Locate the cell with the specified text and output its (x, y) center coordinate. 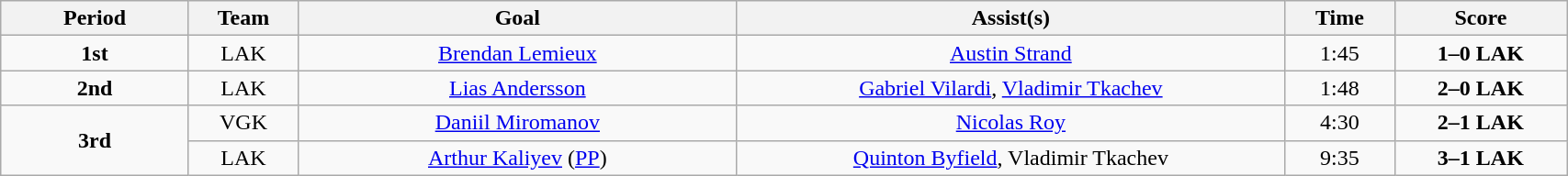
Arthur Kaliyev (PP) (518, 158)
2–1 LAK (1481, 123)
Quinton Byfield, Vladimir Tkachev (1010, 158)
4:30 (1339, 123)
3–1 LAK (1481, 158)
Nicolas Roy (1010, 123)
Lias Andersson (518, 88)
2–0 LAK (1481, 88)
Time (1339, 18)
Austin Strand (1010, 53)
1:45 (1339, 53)
1:48 (1339, 88)
3rd (96, 140)
Team (243, 18)
VGK (243, 123)
Daniil Miromanov (518, 123)
Brendan Lemieux (518, 53)
9:35 (1339, 158)
Period (96, 18)
Score (1481, 18)
Gabriel Vilardi, Vladimir Tkachev (1010, 88)
1st (96, 53)
Assist(s) (1010, 18)
Goal (518, 18)
2nd (96, 88)
1–0 LAK (1481, 53)
